For the text-containing cell, return its midpoint in (X, Y) coordinate format. 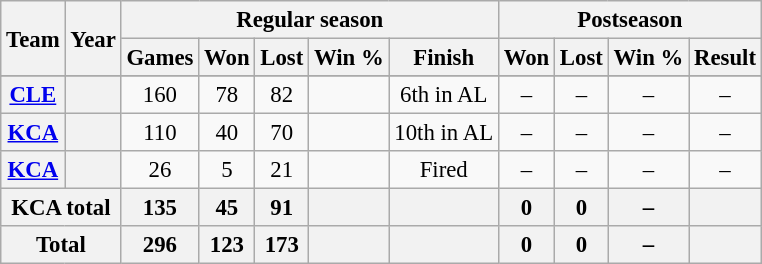
296 (160, 245)
KCA total (61, 208)
Total (61, 245)
Result (726, 58)
70 (282, 133)
21 (282, 170)
110 (160, 133)
Year (93, 38)
Postseason (630, 20)
6th in AL (444, 95)
82 (282, 95)
123 (227, 245)
40 (227, 133)
26 (160, 170)
160 (160, 95)
Fired (444, 170)
Team (33, 38)
5 (227, 170)
78 (227, 95)
Regular season (310, 20)
45 (227, 208)
91 (282, 208)
Finish (444, 58)
Games (160, 58)
10th in AL (444, 133)
CLE (33, 95)
135 (160, 208)
173 (282, 245)
